From the cell containing the given text, extract its center point as (x, y) coordinate. 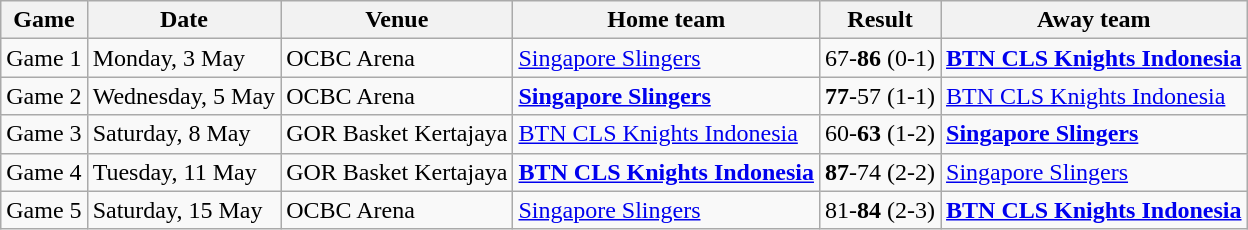
Game 3 (44, 134)
Tuesday, 11 May (184, 172)
Game 2 (44, 96)
67-86 (0-1) (880, 58)
Saturday, 15 May (184, 210)
Monday, 3 May (184, 58)
Home team (666, 20)
87-74 (2-2) (880, 172)
Wednesday, 5 May (184, 96)
Result (880, 20)
81-84 (2-3) (880, 210)
77-57 (1-1) (880, 96)
Saturday, 8 May (184, 134)
Venue (397, 20)
Away team (1094, 20)
Game 1 (44, 58)
Game (44, 20)
Date (184, 20)
60-63 (1-2) (880, 134)
Game 4 (44, 172)
Game 5 (44, 210)
